For the text-containing cell, return its midpoint in [x, y] coordinate format. 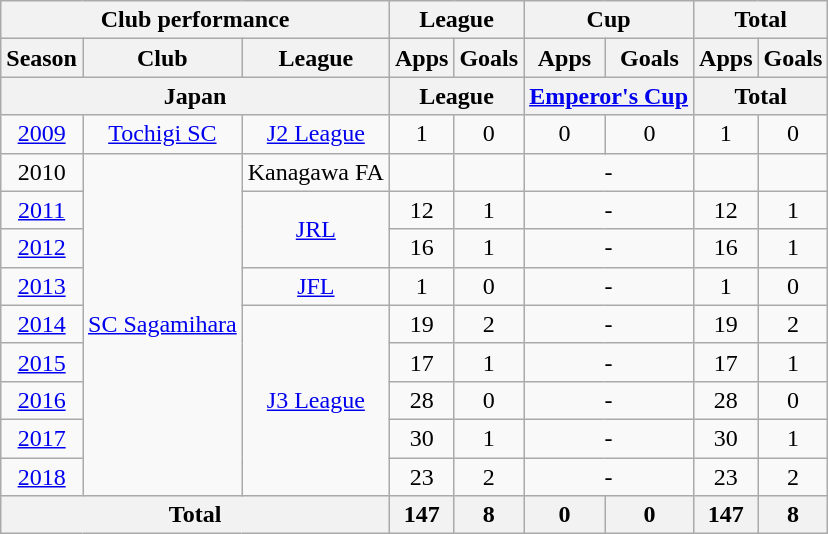
2018 [42, 477]
2011 [42, 210]
2015 [42, 362]
2017 [42, 438]
Club performance [196, 20]
Season [42, 58]
JRL [316, 229]
2012 [42, 248]
Kanagawa FA [316, 172]
Club [162, 58]
J2 League [316, 134]
Japan [196, 96]
J3 League [316, 400]
2010 [42, 172]
Emperor's Cup [609, 96]
2016 [42, 400]
JFL [316, 286]
Cup [609, 20]
SC Sagamihara [162, 324]
2014 [42, 324]
Tochigi SC [162, 134]
2009 [42, 134]
2013 [42, 286]
